Determine the [x, y] coordinate at the center of the cell enclosing the given text.  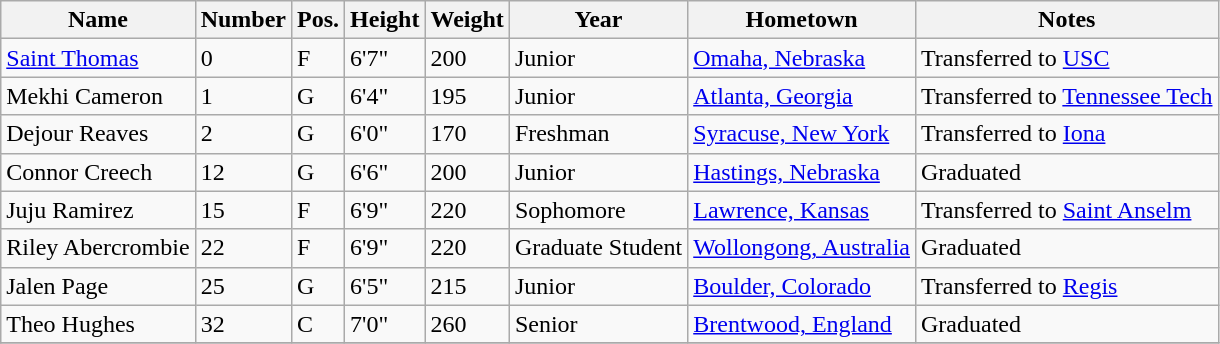
Juju Ramirez [98, 210]
7'0" [385, 324]
Year [598, 20]
22 [243, 248]
6'0" [385, 134]
Omaha, Nebraska [802, 58]
Syracuse, New York [802, 134]
Height [385, 20]
Transferred to Tennessee Tech [1066, 96]
Graduate Student [598, 248]
6'5" [385, 286]
Name [98, 20]
25 [243, 286]
Saint Thomas [98, 58]
Mekhi Cameron [98, 96]
Weight [467, 20]
Riley Abercrombie [98, 248]
32 [243, 324]
Freshman [598, 134]
Transferred to USC [1066, 58]
Senior [598, 324]
6'6" [385, 172]
6'7" [385, 58]
Number [243, 20]
Sophomore [598, 210]
Connor Creech [98, 172]
2 [243, 134]
Transferred to Regis [1066, 286]
Hometown [802, 20]
Boulder, Colorado [802, 286]
C [318, 324]
0 [243, 58]
Brentwood, England [802, 324]
195 [467, 96]
Theo Hughes [98, 324]
12 [243, 172]
1 [243, 96]
Jalen Page [98, 286]
Transferred to Saint Anselm [1066, 210]
15 [243, 210]
170 [467, 134]
Pos. [318, 20]
Transferred to Iona [1066, 134]
Notes [1066, 20]
260 [467, 324]
Hastings, Nebraska [802, 172]
Atlanta, Georgia [802, 96]
Dejour Reaves [98, 134]
6'4" [385, 96]
Wollongong, Australia [802, 248]
215 [467, 286]
Lawrence, Kansas [802, 210]
